Return [X, Y] of the center of cell containing provided text 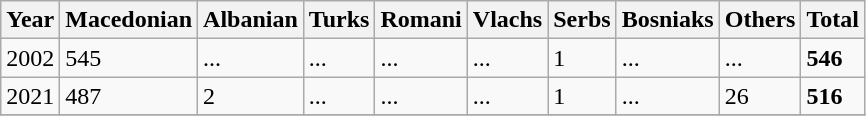
Year [30, 20]
Bosniaks [668, 20]
2021 [30, 96]
516 [833, 96]
Total [833, 20]
Turks [339, 20]
2 [251, 96]
26 [760, 96]
Romani [421, 20]
Vlachs [507, 20]
545 [129, 58]
Serbs [582, 20]
Albanian [251, 20]
2002 [30, 58]
487 [129, 96]
546 [833, 58]
Macedonian [129, 20]
Others [760, 20]
